Capture the cell that displays the provided text and extract its [X, Y] central coordinate. 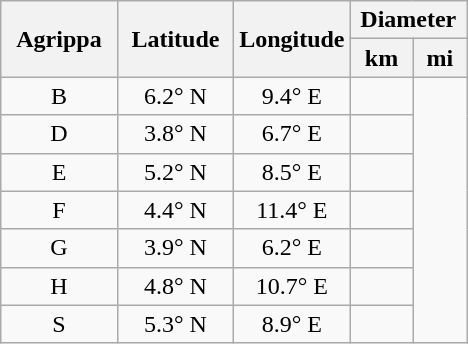
Agrippa [59, 39]
F [59, 210]
4.4° N [175, 210]
4.8° N [175, 286]
Diameter [408, 20]
D [59, 134]
10.7° E [292, 286]
H [59, 286]
Latitude [175, 39]
mi [440, 58]
5.3° N [175, 324]
B [59, 96]
9.4° E [292, 96]
G [59, 248]
5.2° N [175, 172]
E [59, 172]
8.9° E [292, 324]
Longitude [292, 39]
6.7° E [292, 134]
6.2° E [292, 248]
S [59, 324]
11.4° E [292, 210]
km [382, 58]
3.8° N [175, 134]
8.5° E [292, 172]
6.2° N [175, 96]
3.9° N [175, 248]
